For the text-containing cell, return its midpoint in [X, Y] coordinate format. 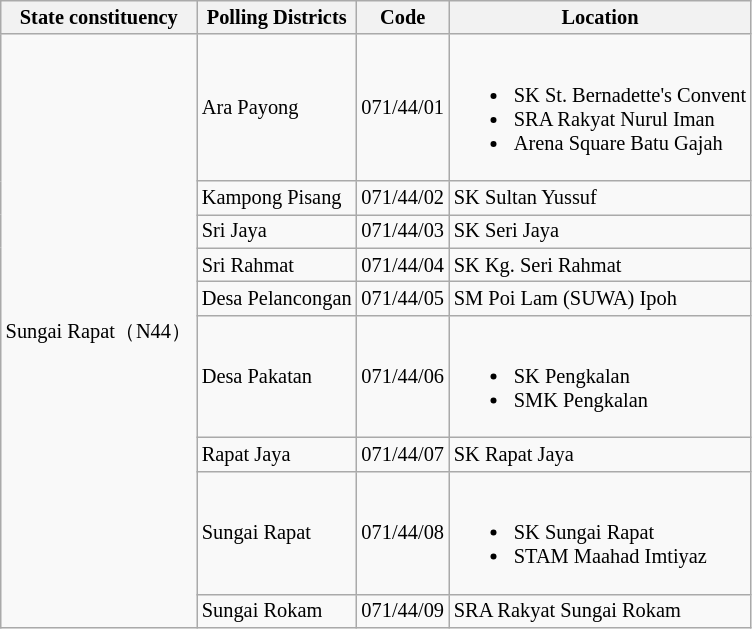
SK Sungai RapatSTAM Maahad Imtiyaz [600, 532]
071/44/07 [403, 455]
Sungai Rapat（N44） [99, 330]
SK St. Bernadette's ConventSRA Rakyat Nurul ImanArena Square Batu Gajah [600, 107]
Kampong Pisang [277, 197]
071/44/02 [403, 197]
State constituency [99, 17]
Sri Rahmat [277, 265]
SK Rapat Jaya [600, 455]
Code [403, 17]
071/44/04 [403, 265]
071/44/09 [403, 611]
Location [600, 17]
SK PengkalanSMK Pengkalan [600, 376]
SK Kg. Seri Rahmat [600, 265]
Desa Pelancongan [277, 298]
Rapat Jaya [277, 455]
Sungai Rokam [277, 611]
SK Seri Jaya [600, 231]
Sri Jaya [277, 231]
SRA Rakyat Sungai Rokam [600, 611]
Sungai Rapat [277, 532]
Polling Districts [277, 17]
Desa Pakatan [277, 376]
071/44/01 [403, 107]
071/44/05 [403, 298]
071/44/08 [403, 532]
SM Poi Lam (SUWA) Ipoh [600, 298]
Ara Payong [277, 107]
071/44/03 [403, 231]
071/44/06 [403, 376]
SK Sultan Yussuf [600, 197]
